Detect which cell encompasses the target text, then output its (X, Y) center coordinate. 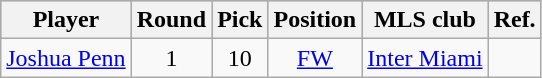
1 (171, 58)
Joshua Penn (66, 58)
FW (315, 58)
Player (66, 20)
Pick (240, 20)
Round (171, 20)
Position (315, 20)
Inter Miami (425, 58)
Ref. (514, 20)
10 (240, 58)
MLS club (425, 20)
